Pinpoint the cell where the given text exists, returning its (X, Y) midpoint coordinate. 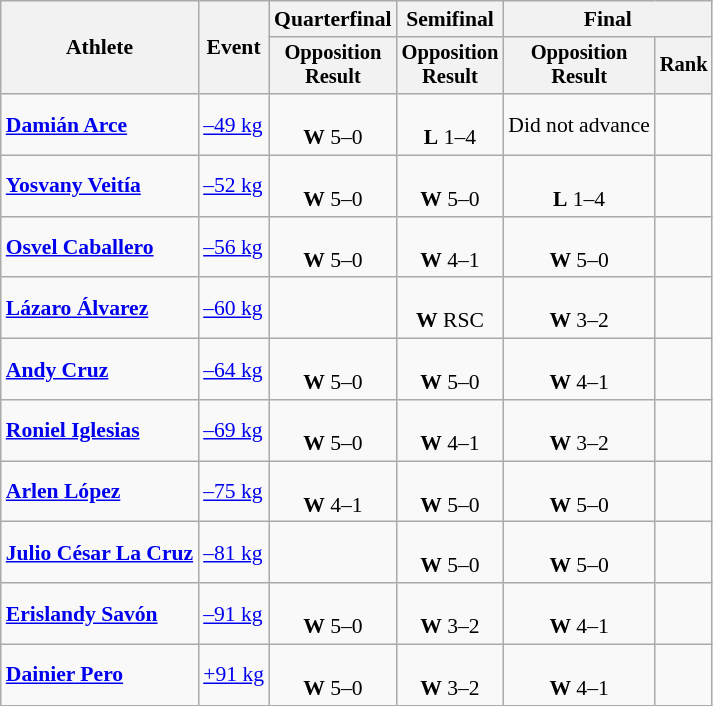
–81 kg (234, 552)
Semifinal (450, 19)
Damián Arce (100, 124)
–91 kg (234, 614)
–75 kg (234, 492)
–60 kg (234, 308)
Rank (684, 66)
W RSC (450, 308)
Quarterfinal (333, 19)
Athlete (100, 48)
Julio César La Cruz (100, 552)
–64 kg (234, 370)
+91 kg (234, 676)
Andy Cruz (100, 370)
Event (234, 48)
Final (608, 19)
Yosvany Veitía (100, 186)
–69 kg (234, 430)
–49 kg (234, 124)
–56 kg (234, 248)
Did not advance (579, 124)
Erislandy Savón (100, 614)
–52 kg (234, 186)
Roniel Iglesias (100, 430)
Osvel Caballero (100, 248)
Arlen López (100, 492)
Lázaro Álvarez (100, 308)
Dainier Pero (100, 676)
